Search for the cell housing the specified text and yield its (x, y) center coordinate. 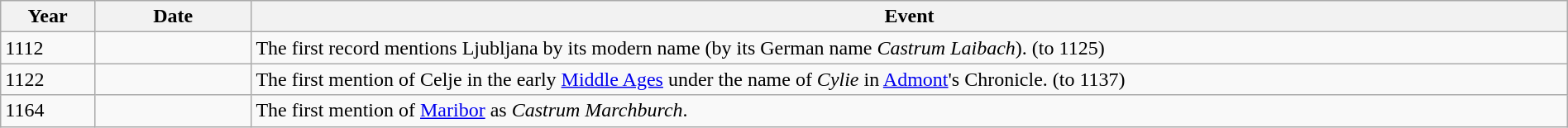
The first mention of Celje in the early Middle Ages under the name of Cylie in Admont's Chronicle. (to 1137) (910, 79)
1164 (48, 111)
The first mention of Maribor as Castrum Marchburch. (910, 111)
Event (910, 17)
1112 (48, 48)
1122 (48, 79)
The first record mentions Ljubljana by its modern name (by its German name Castrum Laibach). (to 1125) (910, 48)
Year (48, 17)
Date (172, 17)
